Return (x, y) of the center of cell containing provided text 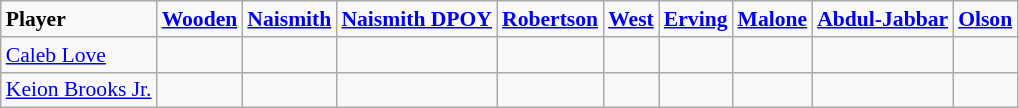
West (631, 19)
Olson (985, 19)
Malone (773, 19)
Naismith DPOY (416, 19)
Player (79, 19)
Keion Brooks Jr. (79, 90)
Naismith (289, 19)
Erving (696, 19)
Abdul-Jabbar (882, 19)
Robertson (550, 19)
Caleb Love (79, 55)
Wooden (200, 19)
